From the cell containing the given text, extract its center point as (X, Y) coordinate. 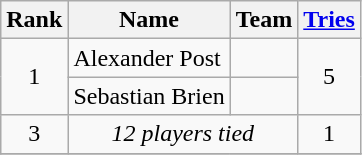
12 players tied (183, 134)
Rank (34, 20)
Alexander Post (149, 58)
3 (34, 134)
Team (264, 20)
Tries (330, 20)
Name (149, 20)
Sebastian Brien (149, 96)
5 (330, 77)
